Scan for the cell matching the given text and deliver its (X, Y) coordinate at center. 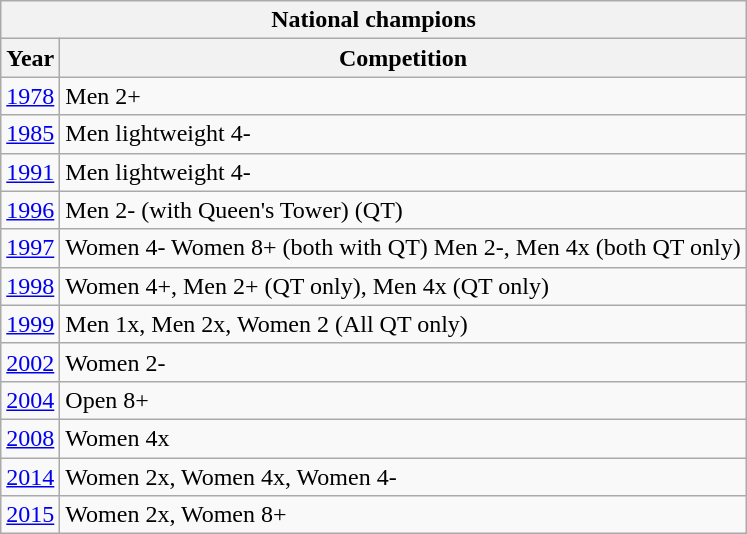
Women 2x, Women 4x, Women 4- (403, 477)
Women 2x, Women 8+ (403, 515)
1999 (30, 324)
Men 1x, Men 2x, Women 2 (All QT only) (403, 324)
Women 2- (403, 362)
Open 8+ (403, 400)
2014 (30, 477)
2015 (30, 515)
1997 (30, 248)
Competition (403, 58)
Women 4x (403, 438)
Men 2- (with Queen's Tower) (QT) (403, 210)
Men 2+ (403, 96)
1991 (30, 172)
1985 (30, 134)
1998 (30, 286)
Year (30, 58)
Women 4- Women 8+ (both with QT) Men 2-, Men 4x (both QT only) (403, 248)
1996 (30, 210)
2008 (30, 438)
1978 (30, 96)
2004 (30, 400)
2002 (30, 362)
National champions (374, 20)
Women 4+, Men 2+ (QT only), Men 4x (QT only) (403, 286)
